Return [X, Y] of the center of cell containing provided text 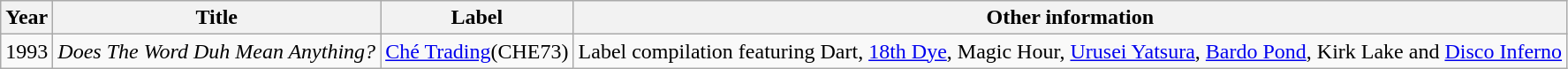
Label compilation featuring Dart, 18th Dye, Magic Hour, Urusei Yatsura, Bardo Pond, Kirk Lake and Disco Inferno [1071, 51]
Label [477, 18]
Title [217, 18]
Does The Word Duh Mean Anything? [217, 51]
Ché Trading(CHE73) [477, 51]
Year [27, 18]
Other information [1071, 18]
1993 [27, 51]
